From the cell containing the given text, extract its center point as [x, y] coordinate. 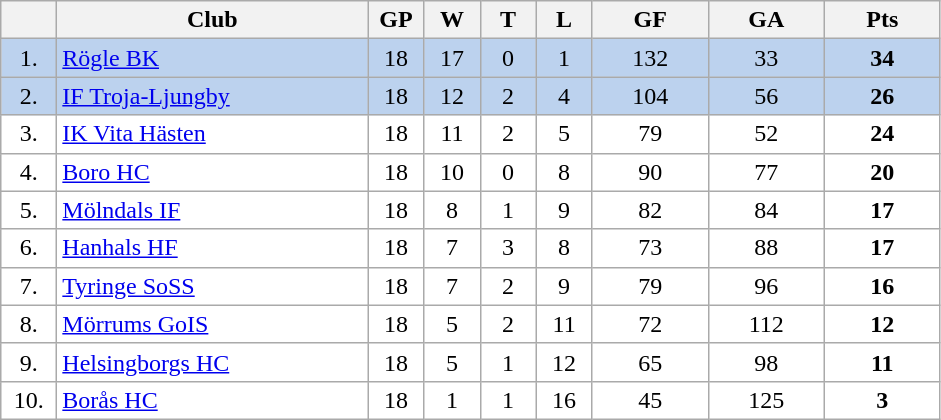
56 [766, 96]
Helsingborgs HC [212, 362]
IF Troja-Ljungby [212, 96]
26 [882, 96]
Borås HC [212, 400]
W [452, 20]
132 [650, 58]
73 [650, 248]
4 [564, 96]
GA [766, 20]
6. [29, 248]
24 [882, 134]
GP [396, 20]
Mölndals IF [212, 210]
L [564, 20]
1. [29, 58]
IK Vita Hästen [212, 134]
Tyringe SoSS [212, 286]
10. [29, 400]
45 [650, 400]
Club [212, 20]
T [508, 20]
88 [766, 248]
9. [29, 362]
4. [29, 172]
77 [766, 172]
52 [766, 134]
82 [650, 210]
20 [882, 172]
65 [650, 362]
Hanhals HF [212, 248]
Pts [882, 20]
Mörrums GoIS [212, 324]
8. [29, 324]
5. [29, 210]
90 [650, 172]
112 [766, 324]
96 [766, 286]
84 [766, 210]
10 [452, 172]
104 [650, 96]
98 [766, 362]
3. [29, 134]
72 [650, 324]
33 [766, 58]
2. [29, 96]
125 [766, 400]
Boro HC [212, 172]
7. [29, 286]
Rögle BK [212, 58]
GF [650, 20]
34 [882, 58]
